Output the (x, y) coordinate of the center of the cell containing the given text.  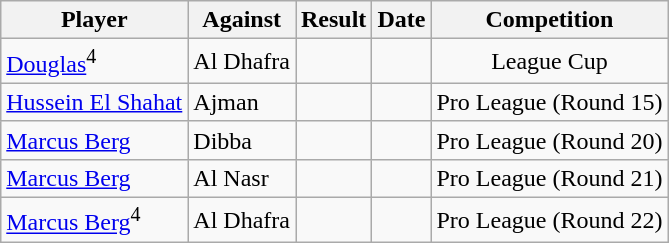
Dibba (242, 140)
Date (402, 20)
Douglas4 (94, 62)
Pro League (Round 15) (550, 102)
Pro League (Round 22) (550, 220)
Against (242, 20)
Al Nasr (242, 178)
Pro League (Round 21) (550, 178)
Hussein El Shahat (94, 102)
Result (334, 20)
Player (94, 20)
Ajman (242, 102)
League Cup (550, 62)
Marcus Berg4 (94, 220)
Competition (550, 20)
Pro League (Round 20) (550, 140)
